Output the (X, Y) coordinate of the center of the cell containing the given text.  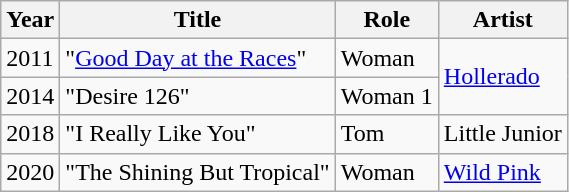
2014 (30, 96)
2020 (30, 172)
Year (30, 20)
Wild Pink (502, 172)
Tom (386, 134)
"The Shining But Tropical" (198, 172)
Woman 1 (386, 96)
"Desire 126" (198, 96)
2011 (30, 58)
Hollerado (502, 77)
"Good Day at the Races" (198, 58)
Little Junior (502, 134)
"I Really Like You" (198, 134)
Title (198, 20)
Artist (502, 20)
2018 (30, 134)
Role (386, 20)
